Return (x, y) of the center of cell containing provided text 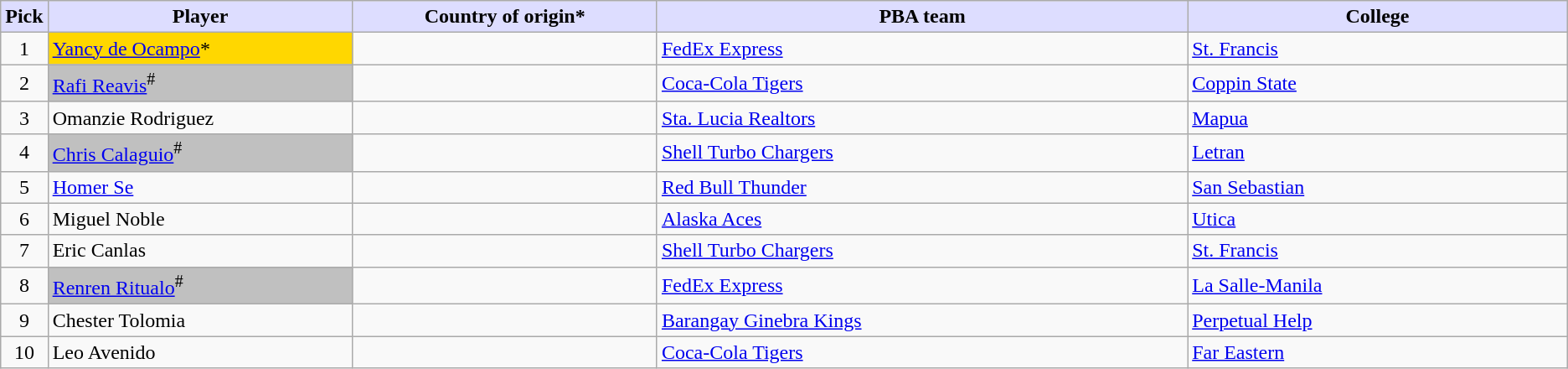
Letran (1378, 153)
Player (200, 17)
Eric Canlas (200, 251)
Coppin State (1378, 84)
Pick (24, 17)
Renren Ritualo# (200, 285)
2 (24, 84)
Sta. Lucia Realtors (921, 117)
Mapua (1378, 117)
Perpetual Help (1378, 320)
PBA team (921, 17)
College (1378, 17)
9 (24, 320)
San Sebastian (1378, 187)
4 (24, 153)
Chris Calaguio# (200, 153)
Barangay Ginebra Kings (921, 320)
7 (24, 251)
Country of origin* (504, 17)
Utica (1378, 219)
6 (24, 219)
La Salle-Manila (1378, 285)
3 (24, 117)
Miguel Noble (200, 219)
Far Eastern (1378, 352)
Red Bull Thunder (921, 187)
Homer Se (200, 187)
8 (24, 285)
10 (24, 352)
Chester Tolomia (200, 320)
Omanzie Rodriguez (200, 117)
1 (24, 49)
Leo Avenido (200, 352)
5 (24, 187)
Alaska Aces (921, 219)
Rafi Reavis# (200, 84)
Yancy de Ocampo* (200, 49)
